Scan for the cell matching the given text and deliver its (x, y) coordinate at center. 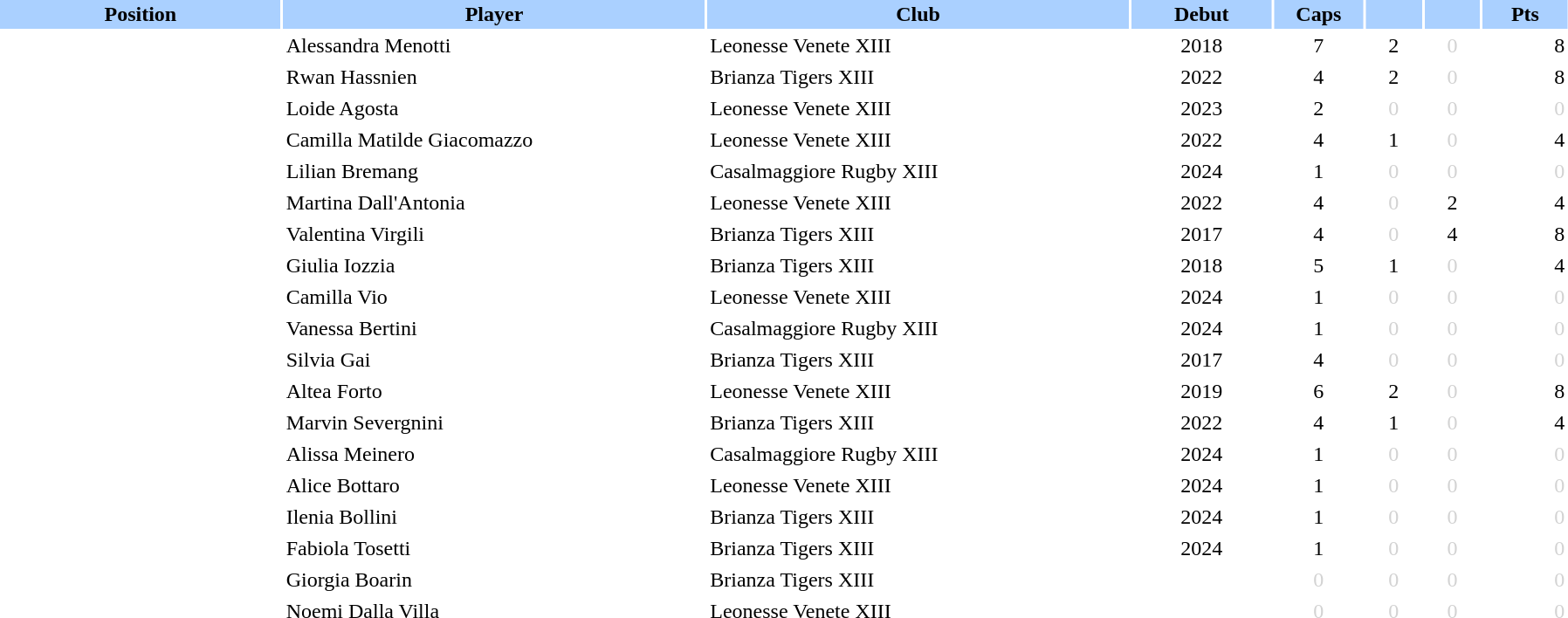
5 (1318, 265)
Fabiola Tosetti (494, 548)
Loide Agosta (494, 108)
Position (141, 14)
Rwan Hassnien (494, 77)
Alice Bottaro (494, 485)
Ilenia Bollini (494, 517)
Player (494, 14)
Marvin Severgnini (494, 422)
2019 (1201, 391)
Alissa Meinero (494, 454)
Alessandra Menotti (494, 45)
Giorgia Boarin (494, 580)
7 (1318, 45)
Vanessa Bertini (494, 328)
Valentina Virgili (494, 234)
2023 (1201, 108)
Altea Forto (494, 391)
Martina Dall'Antonia (494, 203)
Camilla Matilde Giacomazzo (494, 140)
6 (1318, 391)
Silvia Gai (494, 360)
Debut (1201, 14)
Club (918, 14)
Giulia Iozzia (494, 265)
Pts (1526, 14)
Camilla Vio (494, 297)
Caps (1318, 14)
Lilian Bremang (494, 171)
